Provide the (x, y) coordinate of the cell's center where the given text is located.  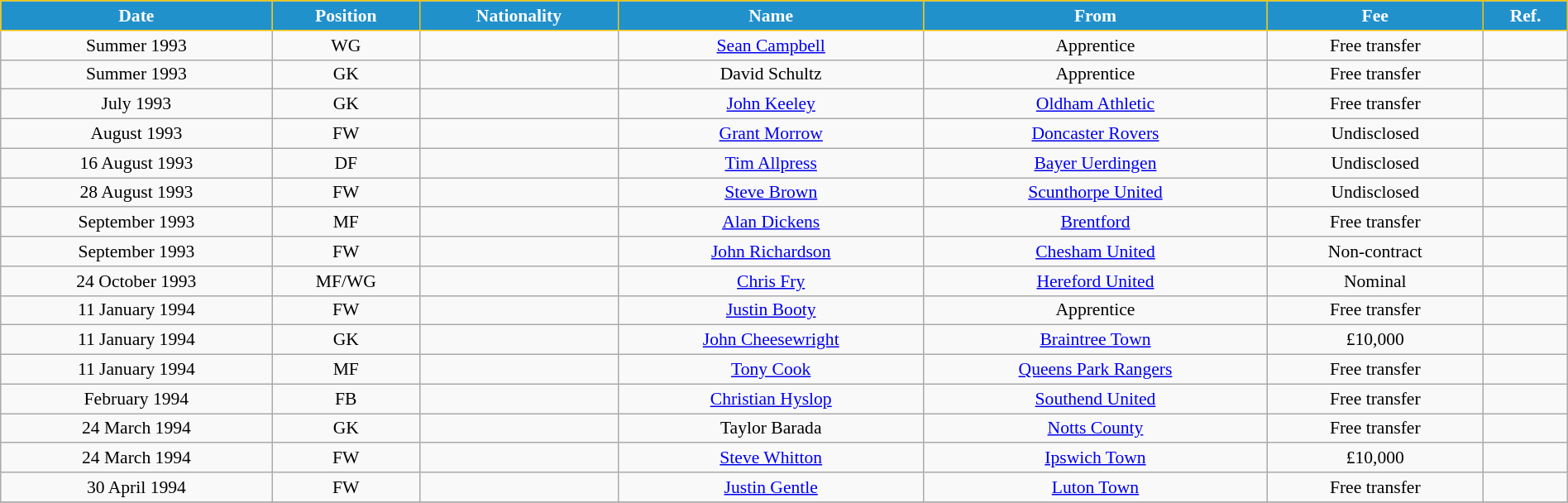
August 1993 (136, 134)
16 August 1993 (136, 163)
Sean Campbell (771, 46)
Ipswich Town (1095, 458)
Tim Allpress (771, 163)
Luton Town (1095, 487)
Fee (1375, 16)
Justin Gentle (771, 487)
Ref. (1525, 16)
Doncaster Rovers (1095, 134)
July 1993 (136, 104)
Christian Hyslop (771, 399)
Nominal (1375, 281)
Bayer Uerdingen (1095, 163)
Taylor Barada (771, 429)
Alan Dickens (771, 223)
DF (346, 163)
Chris Fry (771, 281)
Chesham United (1095, 251)
MF/WG (346, 281)
John Richardson (771, 251)
Non-contract (1375, 251)
WG (346, 46)
Brentford (1095, 223)
Notts County (1095, 429)
Queens Park Rangers (1095, 370)
David Schultz (771, 74)
Southend United (1095, 399)
From (1095, 16)
Oldham Athletic (1095, 104)
Steve Whitton (771, 458)
John Keeley (771, 104)
28 August 1993 (136, 193)
Nationality (519, 16)
Tony Cook (771, 370)
Justin Booty (771, 310)
Scunthorpe United (1095, 193)
FB (346, 399)
Grant Morrow (771, 134)
John Cheesewright (771, 340)
30 April 1994 (136, 487)
24 October 1993 (136, 281)
Steve Brown (771, 193)
Braintree Town (1095, 340)
Hereford United (1095, 281)
Date (136, 16)
February 1994 (136, 399)
Name (771, 16)
Position (346, 16)
